Scan for the cell matching the given text and deliver its [x, y] coordinate at center. 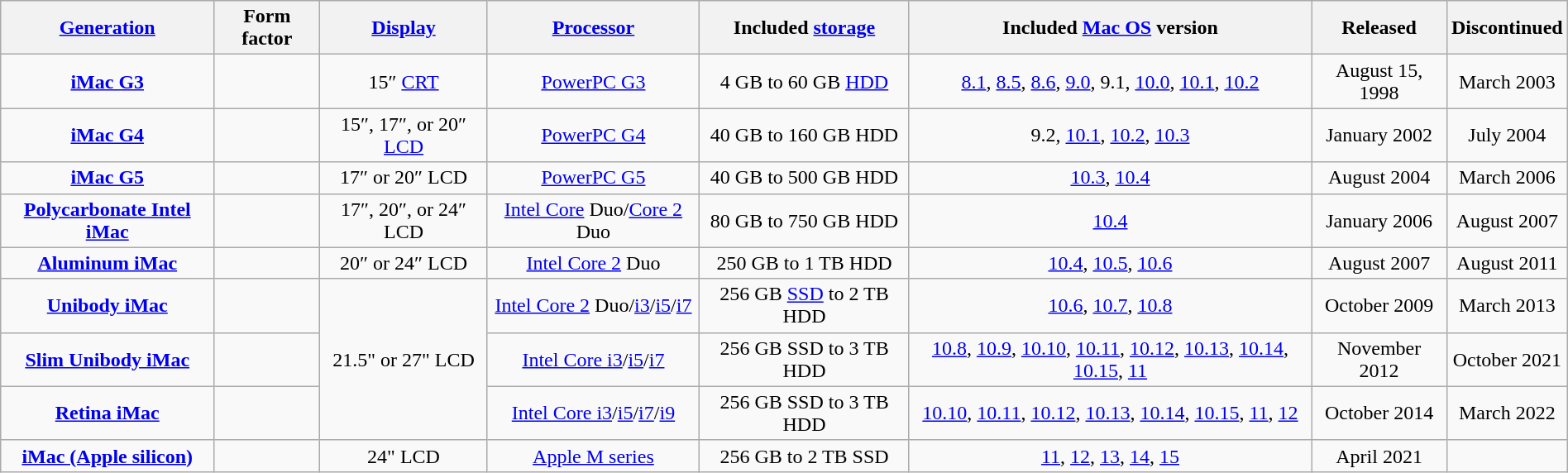
21.5" or 27" LCD [404, 359]
August 2011 [1507, 263]
10.6, 10.7, 10.8 [1110, 306]
250 GB to 1 TB HDD [804, 263]
256 GB to 2 TB SSD [804, 456]
Discontinued [1507, 28]
Intel Core 2 Duo/i3/i5/i7 [594, 306]
iMac G3 [108, 81]
Apple M series [594, 456]
iMac G4 [108, 136]
Unibody iMac [108, 306]
10.4, 10.5, 10.6 [1110, 263]
iMac (Apple silicon) [108, 456]
October 2021 [1507, 359]
Intel Core Duo/Core 2 Duo [594, 220]
Included storage [804, 28]
17″ or 20″ LCD [404, 178]
July 2004 [1507, 136]
PowerPC G3 [594, 81]
April 2021 [1379, 456]
November 2012 [1379, 359]
9.2, 10.1, 10.2, 10.3 [1110, 136]
17″, 20″, or 24″ LCD [404, 220]
March 2006 [1507, 178]
Intel Core i3/i5/i7/i9 [594, 413]
March 2022 [1507, 413]
80 GB to 750 GB HDD [804, 220]
Released [1379, 28]
Processor [594, 28]
iMac G5 [108, 178]
October 2009 [1379, 306]
10.8, 10.9, 10.10, 10.11, 10.12, 10.13, 10.14, 10.15, 11 [1110, 359]
January 2002 [1379, 136]
11, 12, 13, 14, 15 [1110, 456]
August 2004 [1379, 178]
20″ or 24″ LCD [404, 263]
August 15, 1998 [1379, 81]
256 GB SSD to 2 TB HDD [804, 306]
Generation [108, 28]
Form factor [267, 28]
October 2014 [1379, 413]
Intel Core i3/i5/i7 [594, 359]
January 2006 [1379, 220]
PowerPC G4 [594, 136]
40 GB to 160 GB HDD [804, 136]
Display [404, 28]
10.4 [1110, 220]
40 GB to 500 GB HDD [804, 178]
Aluminum iMac [108, 263]
4 GB to 60 GB HDD [804, 81]
24" LCD [404, 456]
10.3, 10.4 [1110, 178]
Intel Core 2 Duo [594, 263]
Retina iMac [108, 413]
Included Mac OS version [1110, 28]
15″, 17″, or 20″ LCD [404, 136]
Slim Unibody iMac [108, 359]
March 2013 [1507, 306]
March 2003 [1507, 81]
PowerPC G5 [594, 178]
Polycarbonate Intel iMac [108, 220]
10.10, 10.11, 10.12, 10.13, 10.14, 10.15, 11, 12 [1110, 413]
8.1, 8.5, 8.6, 9.0, 9.1, 10.0, 10.1, 10.2 [1110, 81]
15″ CRT [404, 81]
